Return [x, y] of the center of cell containing provided text 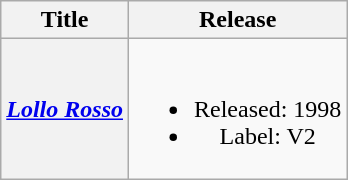
Released: 1998Label: V2 [238, 109]
Title [65, 20]
Release [238, 20]
Lollo Rosso [65, 109]
